Scan for the cell matching the given text and deliver its [X, Y] coordinate at center. 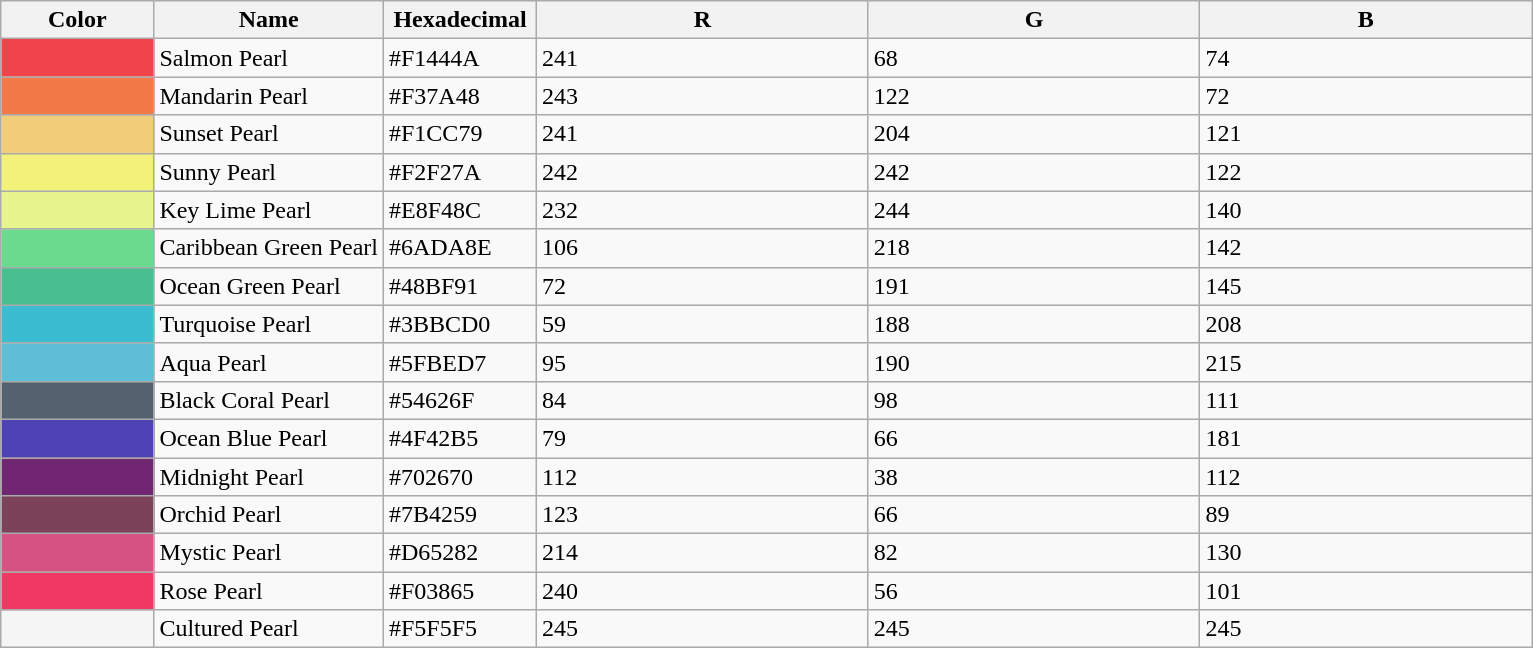
Aqua Pearl [269, 362]
#5FBED7 [460, 362]
G [1034, 20]
Key Lime Pearl [269, 210]
#D65282 [460, 553]
208 [1366, 324]
#F1444A [460, 58]
130 [1366, 553]
59 [703, 324]
181 [1366, 438]
56 [1034, 591]
R [703, 20]
#F2F27A [460, 172]
68 [1034, 58]
Sunset Pearl [269, 134]
#6ADA8E [460, 248]
106 [703, 248]
101 [1366, 591]
#3BBCD0 [460, 324]
Turquoise Pearl [269, 324]
123 [703, 515]
#54626F [460, 400]
38 [1034, 477]
191 [1034, 286]
243 [703, 96]
82 [1034, 553]
Black Coral Pearl [269, 400]
145 [1366, 286]
Cultured Pearl [269, 629]
Mystic Pearl [269, 553]
Ocean Green Pearl [269, 286]
74 [1366, 58]
240 [703, 591]
188 [1034, 324]
121 [1366, 134]
98 [1034, 400]
Sunny Pearl [269, 172]
214 [703, 553]
#F5F5F5 [460, 629]
142 [1366, 248]
#E8F48C [460, 210]
B [1366, 20]
Salmon Pearl [269, 58]
95 [703, 362]
Mandarin Pearl [269, 96]
Color [78, 20]
#F03865 [460, 591]
244 [1034, 210]
Rose Pearl [269, 591]
89 [1366, 515]
#F1CC79 [460, 134]
Midnight Pearl [269, 477]
111 [1366, 400]
79 [703, 438]
84 [703, 400]
#48BF91 [460, 286]
204 [1034, 134]
Hexadecimal [460, 20]
218 [1034, 248]
140 [1366, 210]
#F37A48 [460, 96]
Orchid Pearl [269, 515]
215 [1366, 362]
Caribbean Green Pearl [269, 248]
Ocean Blue Pearl [269, 438]
232 [703, 210]
#702670 [460, 477]
Name [269, 20]
#7B4259 [460, 515]
#4F42B5 [460, 438]
190 [1034, 362]
